Locate the cell with the specified text and output its (x, y) center coordinate. 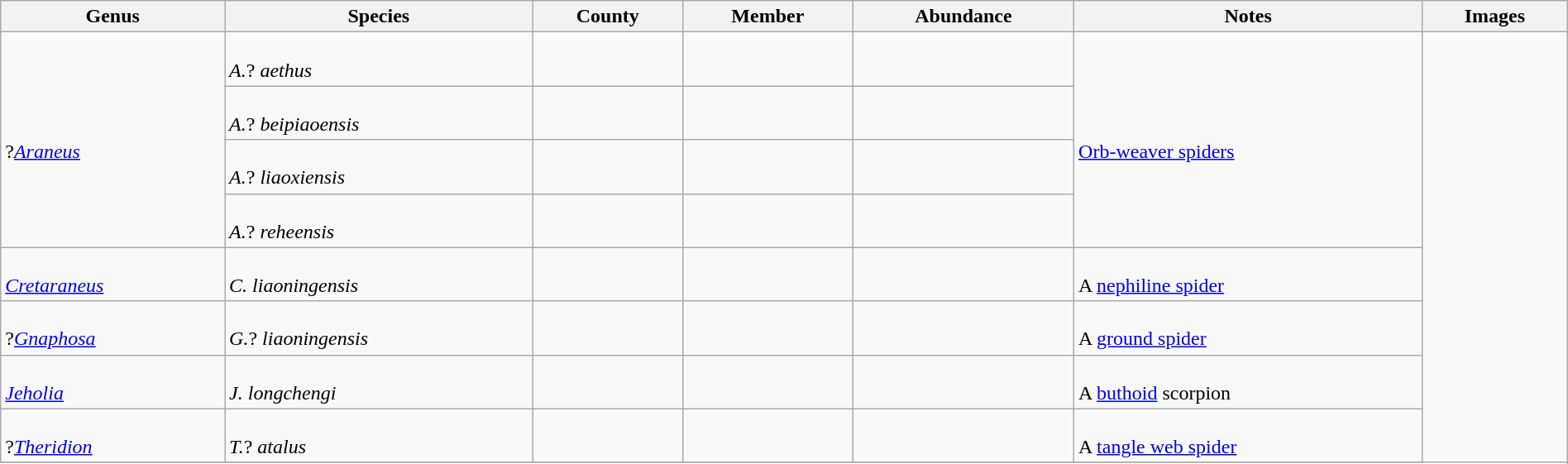
Images (1495, 17)
Member (767, 17)
Jeholia (112, 382)
?Araneus (112, 140)
T.? atalus (379, 435)
Cretaraneus (112, 275)
Notes (1249, 17)
A.? aethus (379, 60)
A.? liaoxiensis (379, 167)
?Theridion (112, 435)
A.? reheensis (379, 220)
County (607, 17)
Species (379, 17)
?Gnaphosa (112, 328)
Genus (112, 17)
A nephiline spider (1249, 275)
J. longchengi (379, 382)
A ground spider (1249, 328)
Abundance (963, 17)
A buthoid scorpion (1249, 382)
G.? liaoningensis (379, 328)
A.? beipiaoensis (379, 112)
A tangle web spider (1249, 435)
C. liaoningensis (379, 275)
Orb-weaver spiders (1249, 140)
